Capture the cell that displays the provided text and extract its (x, y) central coordinate. 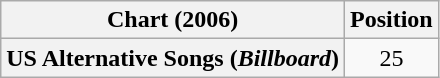
Position (392, 20)
Chart (2006) (173, 20)
25 (392, 58)
US Alternative Songs (Billboard) (173, 58)
